Scan for the cell matching the given text and deliver its (X, Y) coordinate at center. 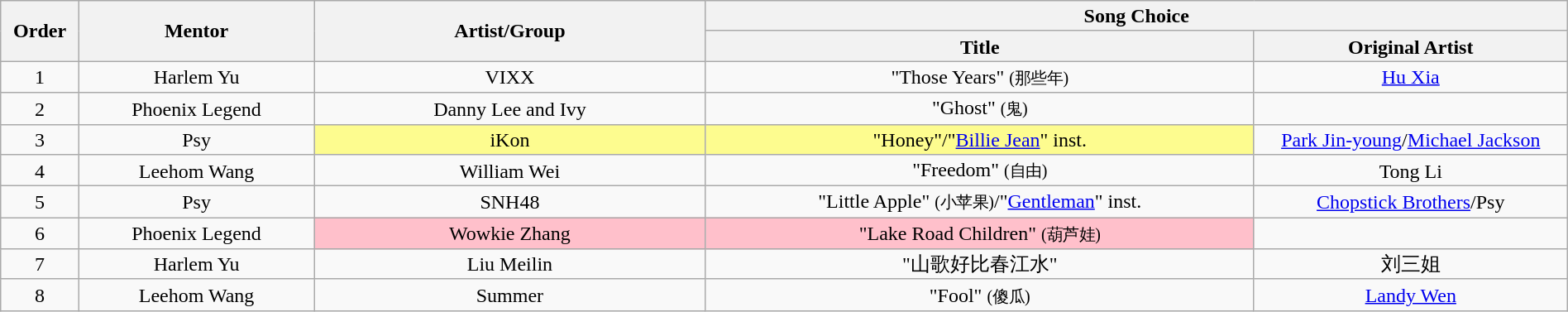
Artist/Group (510, 31)
Mentor (196, 31)
"Fool" (傻瓜) (979, 295)
"Lake Road Children" (葫芦娃) (979, 233)
"Little Apple" (小苹果)/"Gentleman" inst. (979, 202)
Hu Xia (1411, 77)
Summer (510, 295)
7 (40, 265)
Liu Meilin (510, 265)
刘三姐 (1411, 265)
"Those Years" (那些年) (979, 77)
Song Choice (1136, 17)
5 (40, 202)
Landy Wen (1411, 295)
Danny Lee and Ivy (510, 108)
Order (40, 31)
"Freedom" (自由) (979, 170)
6 (40, 233)
William Wei (510, 170)
Tong Li (1411, 170)
iKon (510, 139)
1 (40, 77)
VIXX (510, 77)
"Honey"/"Billie Jean" inst. (979, 139)
8 (40, 295)
Wowkie Zhang (510, 233)
Chopstick Brothers/Psy (1411, 202)
2 (40, 108)
Original Artist (1411, 46)
4 (40, 170)
3 (40, 139)
Title (979, 46)
"山歌好比春江水" (979, 265)
Park Jin-young/Michael Jackson (1411, 139)
"Ghost" (鬼) (979, 108)
SNH48 (510, 202)
